Find where the given text appears and provide that cell's center as (x, y) coordinate. 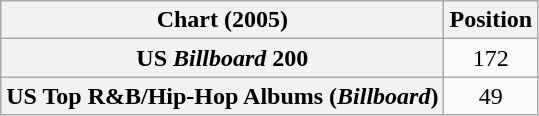
172 (491, 58)
US Top R&B/Hip-Hop Albums (Billboard) (222, 96)
Position (491, 20)
US Billboard 200 (222, 58)
49 (491, 96)
Chart (2005) (222, 20)
